Search for the cell housing the specified text and yield its [X, Y] center coordinate. 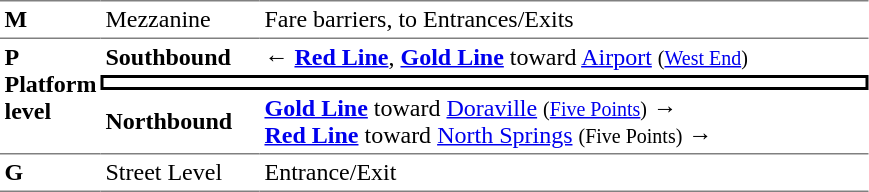
Fare barriers, to Entrances/Exits [564, 19]
Southbound [180, 57]
Entrance/Exit [564, 173]
G [50, 173]
Street Level [180, 173]
M [50, 19]
Northbound [180, 122]
Mezzanine [180, 19]
← Red Line, Gold Line toward Airport (West End) [564, 57]
PPlatform level [50, 96]
Gold Line toward Doraville (Five Points) → Red Line toward North Springs (Five Points) → [564, 122]
